Output the [x, y] coordinate of the center of the cell containing the given text.  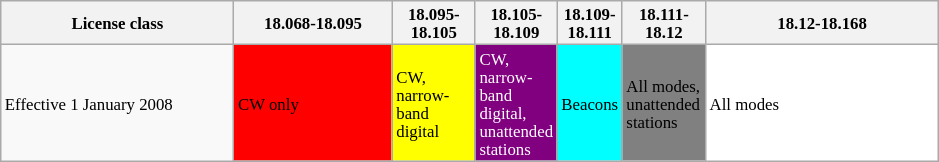
CW, narrow-band digital [434, 103]
18.12-18.168 [822, 23]
License class [118, 23]
18.105-18.109 [516, 23]
All modes [822, 103]
18.095-18.105 [434, 23]
All modes, unattended stations [664, 103]
Effective 1 January 2008 [118, 103]
18.068-18.095 [313, 23]
CW, narrow-band digital, unattended stations [516, 103]
Beacons [590, 103]
18.109-18.111 [590, 23]
18.111-18.12 [664, 23]
CW only [313, 103]
